Identify which cell holds the provided text, then report its [x, y] central coordinate. 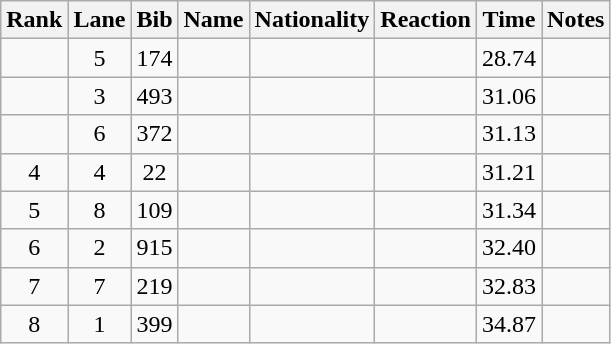
28.74 [510, 58]
2 [100, 248]
31.21 [510, 172]
3 [100, 96]
Nationality [312, 20]
Bib [154, 20]
372 [154, 134]
Reaction [426, 20]
31.13 [510, 134]
32.83 [510, 286]
Lane [100, 20]
Rank [34, 20]
22 [154, 172]
1 [100, 324]
219 [154, 286]
493 [154, 96]
31.34 [510, 210]
109 [154, 210]
399 [154, 324]
31.06 [510, 96]
32.40 [510, 248]
915 [154, 248]
174 [154, 58]
34.87 [510, 324]
Time [510, 20]
Notes [576, 20]
Name [214, 20]
